Detect which cell encompasses the target text, then output its (x, y) center coordinate. 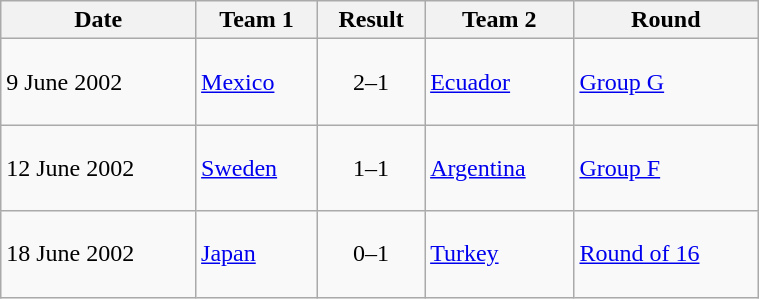
Argentina (500, 168)
Mexico (257, 82)
12 June 2002 (98, 168)
18 June 2002 (98, 254)
Japan (257, 254)
9 June 2002 (98, 82)
0–1 (372, 254)
Result (372, 20)
Team 2 (500, 20)
Ecuador (500, 82)
2–1 (372, 82)
Sweden (257, 168)
Round (666, 20)
Round of 16 (666, 254)
Group F (666, 168)
Team 1 (257, 20)
1–1 (372, 168)
Date (98, 20)
Turkey (500, 254)
Group G (666, 82)
